Capture the cell that displays the provided text and extract its (X, Y) central coordinate. 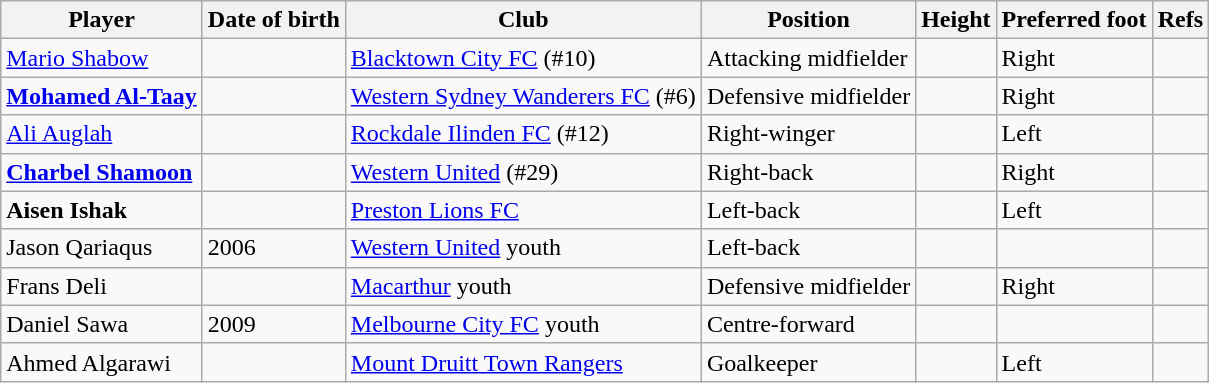
Right-winger (808, 134)
Charbel Shamoon (102, 172)
Rockdale Ilinden FC (#12) (523, 134)
Height (956, 20)
Aisen Ishak (102, 210)
Frans Deli (102, 286)
Mohamed Al-Taay (102, 96)
2006 (274, 248)
Jason Qariaqus (102, 248)
Mario Shabow (102, 58)
Club (523, 20)
Preferred foot (1074, 20)
Western Sydney Wanderers FC (#6) (523, 96)
Goalkeeper (808, 362)
Ahmed Algarawi (102, 362)
Blacktown City FC (#10) (523, 58)
Western United (#29) (523, 172)
Position (808, 20)
2009 (274, 324)
Player (102, 20)
Macarthur youth (523, 286)
Melbourne City FC youth (523, 324)
Ali Auglah (102, 134)
Mount Druitt Town Rangers (523, 362)
Daniel Sawa (102, 324)
Right-back (808, 172)
Refs (1180, 20)
Western United youth (523, 248)
Centre-forward (808, 324)
Date of birth (274, 20)
Attacking midfielder (808, 58)
Preston Lions FC (523, 210)
